Capture the cell that displays the provided text and extract its [x, y] central coordinate. 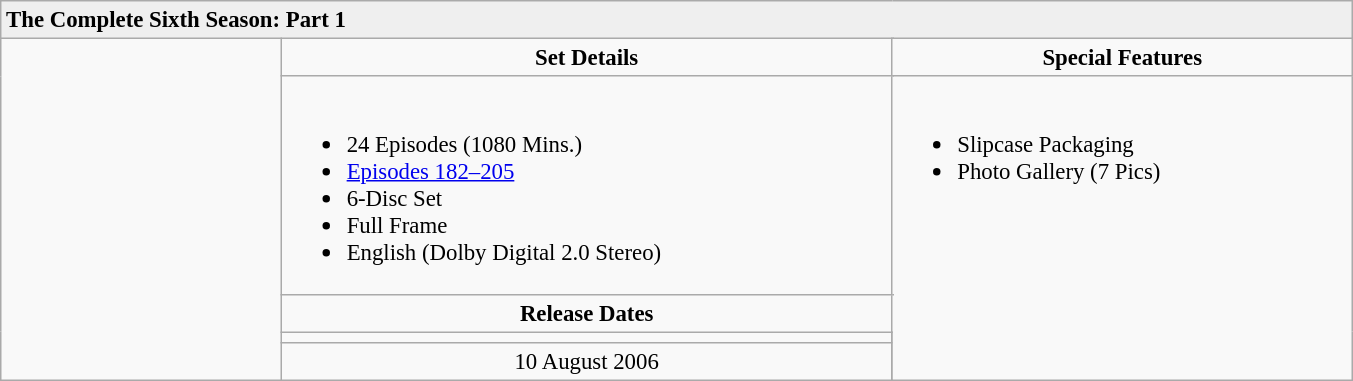
The Complete Sixth Season: Part 1 [677, 20]
24 Episodes (1080 Mins.)Episodes 182–2056-Disc SetFull FrameEnglish (Dolby Digital 2.0 Stereo) [586, 185]
Special Features [1122, 58]
Slipcase PackagingPhoto Gallery (7 Pics) [1122, 228]
Release Dates [586, 313]
10 August 2006 [586, 361]
Set Details [586, 58]
